Scan for the cell matching the given text and deliver its [X, Y] coordinate at center. 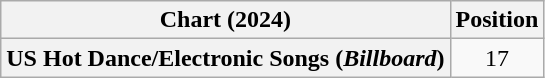
17 [497, 58]
Position [497, 20]
Chart (2024) [226, 20]
US Hot Dance/Electronic Songs (Billboard) [226, 58]
